Provide the (x, y) coordinate of the cell's center where the given text is located.  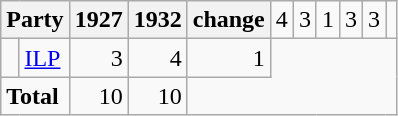
1927 (98, 20)
change (228, 20)
Total (35, 96)
Party (35, 20)
1932 (158, 20)
ILP (44, 58)
